Return the [x, y] coordinate for the center point of the cell that contains the specified text.  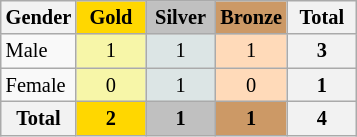
2 [111, 118]
Male [38, 51]
Gender [38, 17]
Bronze [251, 17]
Female [38, 85]
Silver [181, 17]
4 [322, 118]
Gold [111, 17]
3 [322, 51]
